Pinpoint the cell where the given text exists, returning its (x, y) midpoint coordinate. 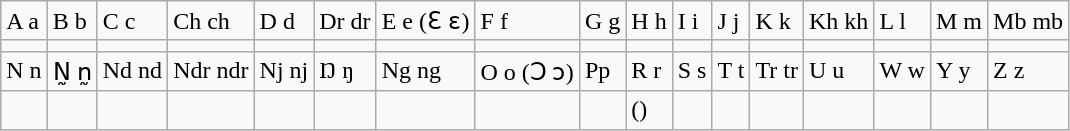
N̰ n̰ (72, 71)
Nj nj (284, 71)
K k (777, 21)
Tr tr (777, 71)
U u (838, 71)
E e (Ɛ ɛ) (426, 21)
Kh kh (838, 21)
S s (692, 71)
Pp (602, 71)
Y y (958, 71)
O o (Ɔ ɔ) (527, 71)
B b (72, 21)
Ŋ ŋ (345, 71)
() (649, 110)
Z z (1028, 71)
Ng ng (426, 71)
Ch ch (211, 21)
Mb mb (1028, 21)
M m (958, 21)
H h (649, 21)
Dr dr (345, 21)
Ndr ndr (211, 71)
J j (731, 21)
Nd nd (132, 71)
D d (284, 21)
L l (902, 21)
G g (602, 21)
R r (649, 71)
C c (132, 21)
I i (692, 21)
F f (527, 21)
T t (731, 71)
A a (24, 21)
N n (24, 71)
W w (902, 71)
